Determine the [x, y] coordinate at the center of the cell enclosing the given text.  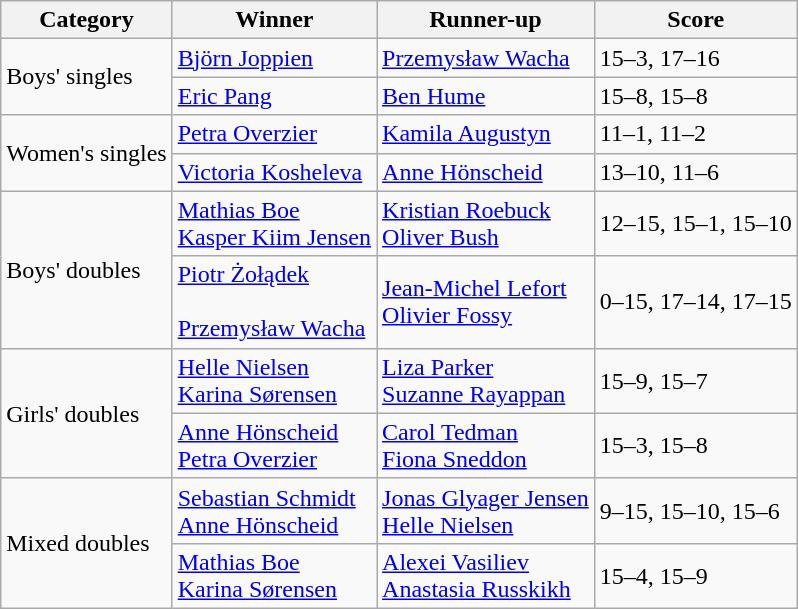
Kristian Roebuck Oliver Bush [486, 224]
Score [696, 20]
Runner-up [486, 20]
Carol Tedman Fiona Sneddon [486, 446]
Przemysław Wacha [486, 58]
Piotr Żołądek Przemysław Wacha [274, 302]
15–3, 15–8 [696, 446]
15–3, 17–16 [696, 58]
Boys' singles [86, 77]
Helle Nielsen Karina Sørensen [274, 380]
Jean-Michel Lefort Olivier Fossy [486, 302]
Victoria Kosheleva [274, 172]
Jonas Glyager Jensen Helle Nielsen [486, 510]
Björn Joppien [274, 58]
Eric Pang [274, 96]
Ben Hume [486, 96]
Mathias Boe Karina Sørensen [274, 576]
Anne Hönscheid Petra Overzier [274, 446]
Petra Overzier [274, 134]
Mathias Boe Kasper Kiim Jensen [274, 224]
15–4, 15–9 [696, 576]
Boys' doubles [86, 270]
13–10, 11–6 [696, 172]
Category [86, 20]
Kamila Augustyn [486, 134]
12–15, 15–1, 15–10 [696, 224]
0–15, 17–14, 17–15 [696, 302]
11–1, 11–2 [696, 134]
Alexei Vasiliev Anastasia Russkikh [486, 576]
Liza Parker Suzanne Rayappan [486, 380]
Anne Hönscheid [486, 172]
15–9, 15–7 [696, 380]
Winner [274, 20]
Sebastian Schmidt Anne Hönscheid [274, 510]
15–8, 15–8 [696, 96]
9–15, 15–10, 15–6 [696, 510]
Girls' doubles [86, 413]
Mixed doubles [86, 543]
Women's singles [86, 153]
